Provide the (X, Y) coordinate of the cell's center where the given text is located.  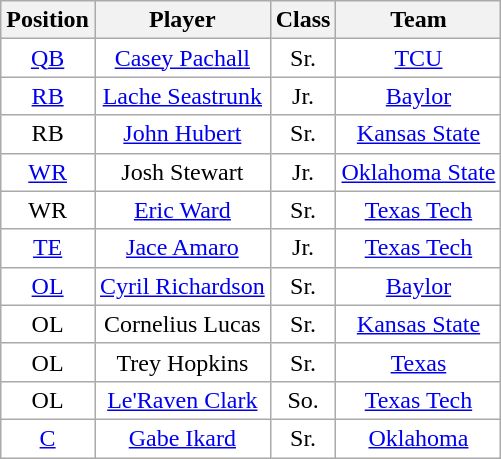
Casey Pachall (182, 58)
Player (182, 20)
TCU (418, 58)
Lache Seastrunk (182, 96)
C (48, 438)
Oklahoma (418, 438)
John Hubert (182, 134)
Team (418, 20)
Jace Amaro (182, 248)
QB (48, 58)
Gabe Ikard (182, 438)
Cornelius Lucas (182, 324)
Le'Raven Clark (182, 400)
Oklahoma State (418, 172)
Eric Ward (182, 210)
Cyril Richardson (182, 286)
So. (303, 400)
Texas (418, 362)
Josh Stewart (182, 172)
Trey Hopkins (182, 362)
Class (303, 20)
Position (48, 20)
TE (48, 248)
